Identify which cell holds the provided text, then report its (x, y) central coordinate. 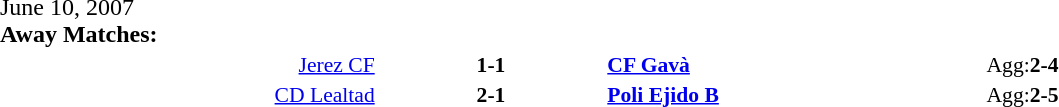
CF Gavà (795, 64)
1-1 (492, 64)
